Find where the given text appears and provide that cell's center as [X, Y] coordinate. 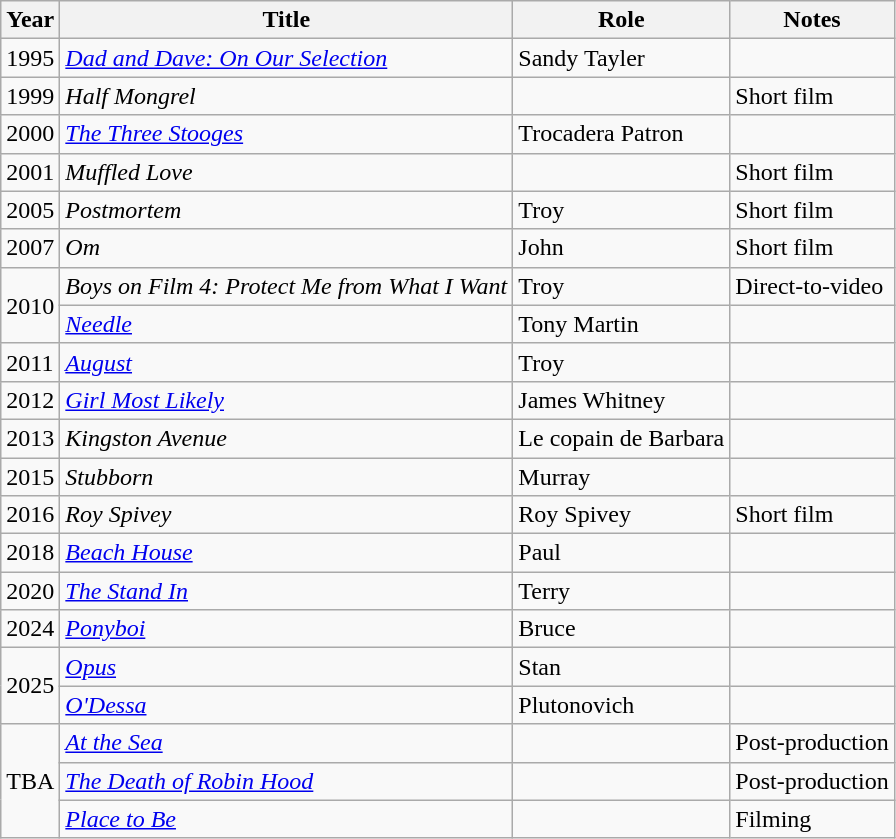
2012 [30, 400]
2007 [30, 248]
The Death of Robin Hood [286, 781]
Le copain de Barbara [622, 438]
Ponyboi [286, 629]
Year [30, 20]
2001 [30, 172]
Terry [622, 591]
Place to Be [286, 819]
Filming [812, 819]
Opus [286, 667]
TBA [30, 781]
Om [286, 248]
Paul [622, 553]
Stan [622, 667]
2016 [30, 515]
2005 [30, 210]
At the Sea [286, 743]
John [622, 248]
Notes [812, 20]
O'Dessa [286, 705]
Muffled Love [286, 172]
Boys on Film 4: Protect Me from What I Want [286, 286]
August [286, 362]
2025 [30, 686]
2024 [30, 629]
2010 [30, 305]
Tony Martin [622, 324]
Beach House [286, 553]
Trocadera Patron [622, 134]
Murray [622, 477]
2020 [30, 591]
Dad and Dave: On Our Selection [286, 58]
2013 [30, 438]
Plutonovich [622, 705]
Half Mongrel [286, 96]
2015 [30, 477]
Postmortem [286, 210]
The Three Stooges [286, 134]
2000 [30, 134]
1995 [30, 58]
2018 [30, 553]
Sandy Tayler [622, 58]
2011 [30, 362]
Kingston Avenue [286, 438]
1999 [30, 96]
Stubborn [286, 477]
Role [622, 20]
Title [286, 20]
The Stand In [286, 591]
Bruce [622, 629]
Direct-to-video [812, 286]
James Whitney [622, 400]
Girl Most Likely [286, 400]
Needle [286, 324]
